For the text-containing cell, return its midpoint in (X, Y) coordinate format. 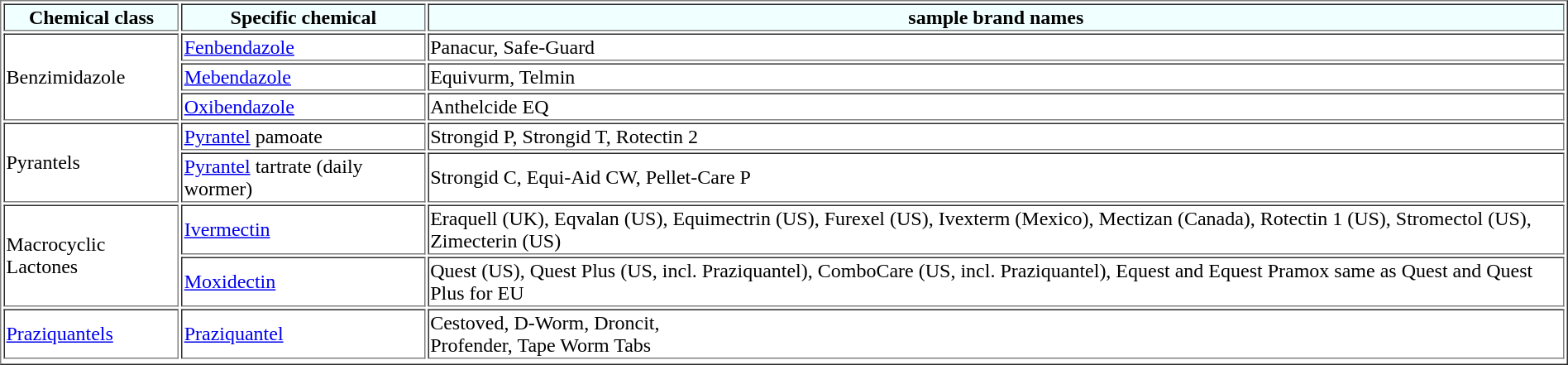
Strongid P, Strongid T, Rotectin 2 (996, 136)
Pyrantels (91, 162)
Moxidectin (304, 281)
Macrocyclic Lactones (91, 257)
sample brand names (996, 17)
Quest (US), Quest Plus (US, incl. Praziquantel), ComboCare (US, incl. Praziquantel), Equest and Equest Pramox same as Quest and Quest Plus for EU (996, 281)
Equivurm, Telmin (996, 76)
Mebendazole (304, 76)
Ivermectin (304, 230)
Praziquantel (304, 334)
Strongid C, Equi-Aid CW, Pellet-Care P (996, 177)
Chemical class (91, 17)
Benzimidazole (91, 76)
Cestoved, D-Worm, Droncit,Profender, Tape Worm Tabs (996, 334)
Pyrantel tartrate (daily wormer) (304, 177)
Eraquell (UK), Eqvalan (US), Equimectrin (US), Furexel (US), Ivexterm (Mexico), Mectizan (Canada), Rotectin 1 (US), Stromectol (US), Zimecterin (US) (996, 230)
Anthelcide EQ (996, 106)
Oxibendazole (304, 106)
Fenbendazole (304, 46)
Praziquantels (91, 334)
Panacur, Safe-Guard (996, 46)
Pyrantel pamoate (304, 136)
Specific chemical (304, 17)
